Identify which cell holds the provided text, then report its (X, Y) central coordinate. 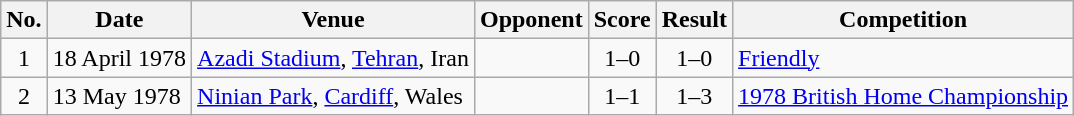
1 (24, 58)
1978 British Home Championship (904, 96)
13 May 1978 (119, 96)
1–3 (694, 96)
1–1 (622, 96)
Venue (334, 20)
2 (24, 96)
Friendly (904, 58)
18 April 1978 (119, 58)
Score (622, 20)
Date (119, 20)
Result (694, 20)
Opponent (531, 20)
Competition (904, 20)
Azadi Stadium, Tehran, Iran (334, 58)
Ninian Park, Cardiff, Wales (334, 96)
No. (24, 20)
